Search for the cell housing the specified text and yield its (x, y) center coordinate. 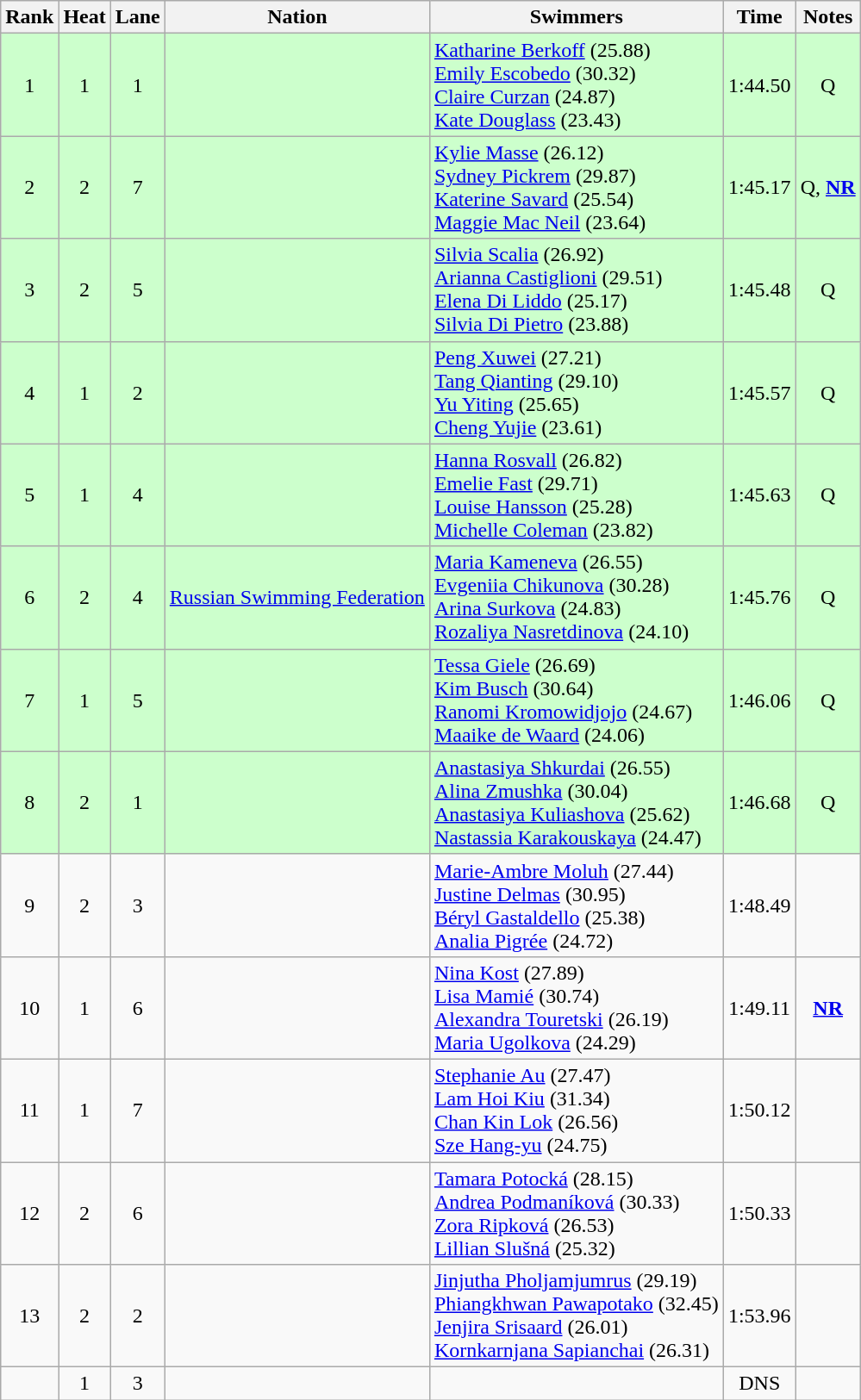
Stephanie Au (27.47)Lam Hoi Kiu (31.34)Chan Kin Lok (26.56)Sze Hang-yu (24.75) (576, 1110)
Tamara Potocká (28.15)Andrea Podmaníková (30.33)Zora Ripková (26.53)Lillian Slušná (25.32) (576, 1213)
DNS (759, 1384)
Rank (29, 17)
1:44.50 (759, 84)
1:45.57 (759, 393)
1:46.06 (759, 700)
Heat (84, 17)
13 (29, 1316)
Anastasiya Shkurdai (26.55)Alina Zmushka (30.04)Anastasiya Kuliashova (25.62)Nastassia Karakouskaya (24.47) (576, 803)
1:53.96 (759, 1316)
1:49.11 (759, 1008)
1:45.48 (759, 289)
Katharine Berkoff (25.88)Emily Escobedo (30.32)Claire Curzan (24.87)Kate Douglass (23.43) (576, 84)
Hanna Rosvall (26.82)Emelie Fast (29.71)Louise Hansson (25.28)Michelle Coleman (23.82) (576, 495)
NR (827, 1008)
Q, NR (827, 188)
Notes (827, 17)
11 (29, 1110)
Time (759, 17)
Nina Kost (27.89)Lisa Mamié (30.74)Alexandra Touretski (26.19)Maria Ugolkova (24.29) (576, 1008)
Lane (138, 17)
10 (29, 1008)
Kylie Masse (26.12)Sydney Pickrem (29.87)Katerine Savard (25.54)Maggie Mac Neil (23.64) (576, 188)
1:50.12 (759, 1110)
Silvia Scalia (26.92)Arianna Castiglioni (29.51)Elena Di Liddo (25.17)Silvia Di Pietro (23.88) (576, 289)
1:45.63 (759, 495)
Russian Swimming Federation (296, 598)
9 (29, 905)
12 (29, 1213)
1:45.76 (759, 598)
1:46.68 (759, 803)
Nation (296, 17)
1:48.49 (759, 905)
8 (29, 803)
1:50.33 (759, 1213)
1:45.17 (759, 188)
Maria Kameneva (26.55)Evgeniia Chikunova (30.28)Arina Surkova (24.83)Rozaliya Nasretdinova (24.10) (576, 598)
Marie-Ambre Moluh (27.44)Justine Delmas (30.95)Béryl Gastaldello (25.38)Analia Pigrée (24.72) (576, 905)
Jinjutha Pholjamjumrus (29.19)Phiangkhwan Pawapotako (32.45)Jenjira Srisaard (26.01)Kornkarnjana Sapianchai (26.31) (576, 1316)
Peng Xuwei (27.21)Tang Qianting (29.10)Yu Yiting (25.65)Cheng Yujie (23.61) (576, 393)
Swimmers (576, 17)
Tessa Giele (26.69)Kim Busch (30.64)Ranomi Kromowidjojo (24.67)Maaike de Waard (24.06) (576, 700)
